Pinpoint the cell where the given text exists, returning its [X, Y] midpoint coordinate. 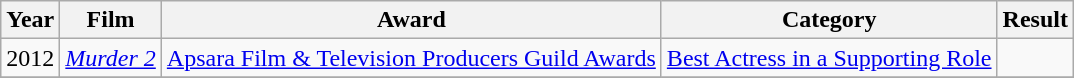
Apsara Film & Television Producers Guild Awards [411, 58]
Year [30, 20]
2012 [30, 58]
Film [111, 20]
Murder 2 [111, 58]
Result [1035, 20]
Award [411, 20]
Best Actress in a Supporting Role [829, 58]
Category [829, 20]
